For the text-containing cell, return its midpoint in [X, Y] coordinate format. 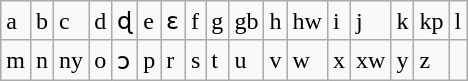
a [16, 21]
n [42, 60]
z [432, 60]
s [195, 60]
v [276, 60]
hw [307, 21]
d [100, 21]
x [338, 60]
h [276, 21]
gb [246, 21]
i [338, 21]
b [42, 21]
c [72, 21]
l [458, 21]
o [100, 60]
m [16, 60]
ɔ [125, 60]
u [246, 60]
p [150, 60]
kp [432, 21]
t [218, 60]
xw [370, 60]
y [402, 60]
k [402, 21]
e [150, 21]
j [370, 21]
w [307, 60]
g [218, 21]
r [174, 60]
ɛ [174, 21]
ɖ [125, 21]
f [195, 21]
ny [72, 60]
